Detect which cell encompasses the target text, then output its [x, y] center coordinate. 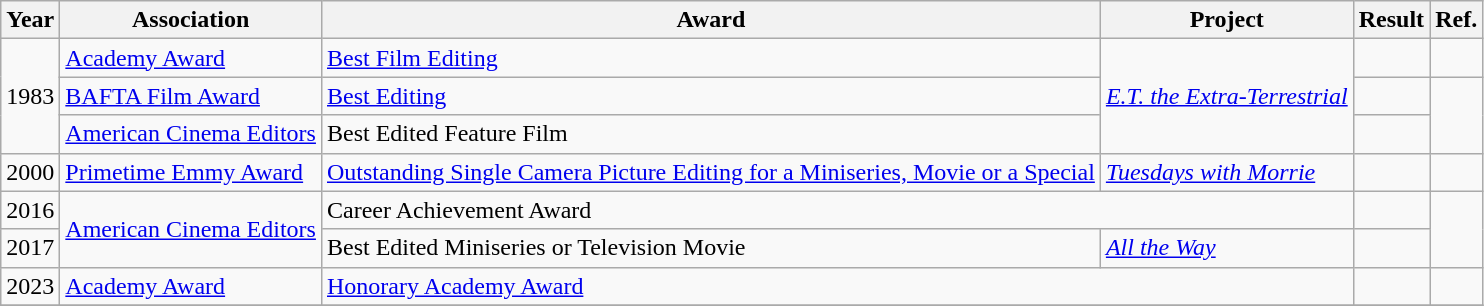
BAFTA Film Award [191, 96]
2023 [30, 286]
1983 [30, 96]
Best Edited Miniseries or Television Movie [710, 248]
All the Way [1226, 248]
Year [30, 20]
Ref. [1456, 20]
Award [710, 20]
Best Edited Feature Film [710, 134]
Honorary Academy Award [837, 286]
Tuesdays with Morrie [1226, 172]
2017 [30, 248]
E.T. the Extra-Terrestrial [1226, 96]
Career Achievement Award [837, 210]
Outstanding Single Camera Picture Editing for a Miniseries, Movie or a Special [710, 172]
Result [1391, 20]
2016 [30, 210]
Best Film Editing [710, 58]
Primetime Emmy Award [191, 172]
2000 [30, 172]
Association [191, 20]
Best Editing [710, 96]
Project [1226, 20]
